Find where the given text appears and provide that cell's center as (x, y) coordinate. 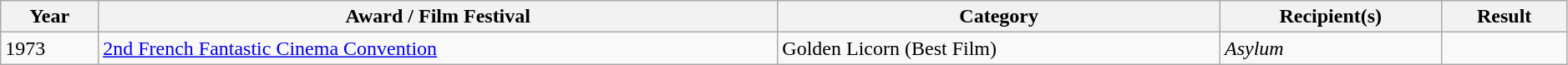
Golden Licorn (Best Film) (999, 48)
Asylum (1332, 48)
1973 (50, 48)
Result (1504, 17)
Recipient(s) (1332, 17)
2nd French Fantastic Cinema Convention (438, 48)
Award / Film Festival (438, 17)
Category (999, 17)
Year (50, 17)
